Detect which cell encompasses the target text, then output its [X, Y] center coordinate. 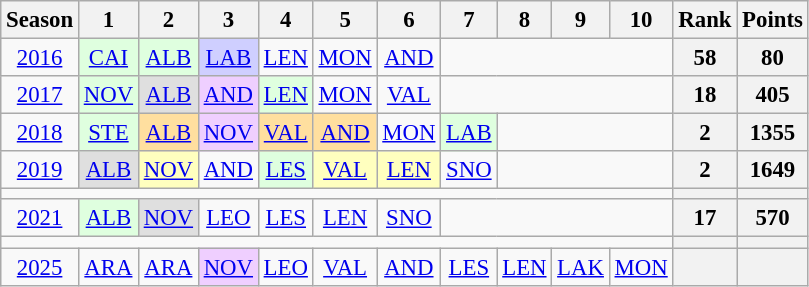
58 [705, 58]
STE [108, 133]
17 [705, 219]
80 [772, 58]
8 [524, 20]
570 [772, 219]
5 [345, 20]
9 [580, 20]
2018 [40, 133]
2025 [40, 267]
2016 [40, 58]
Rank [705, 20]
1649 [772, 170]
2021 [40, 219]
405 [772, 95]
LAK [580, 267]
10 [641, 20]
4 [286, 20]
Season [40, 20]
18 [705, 95]
6 [409, 20]
7 [469, 20]
1355 [772, 133]
3 [228, 20]
2019 [40, 170]
2017 [40, 95]
1 [108, 20]
Points [772, 20]
CAI [108, 58]
